Identify which cell holds the provided text, then report its [X, Y] central coordinate. 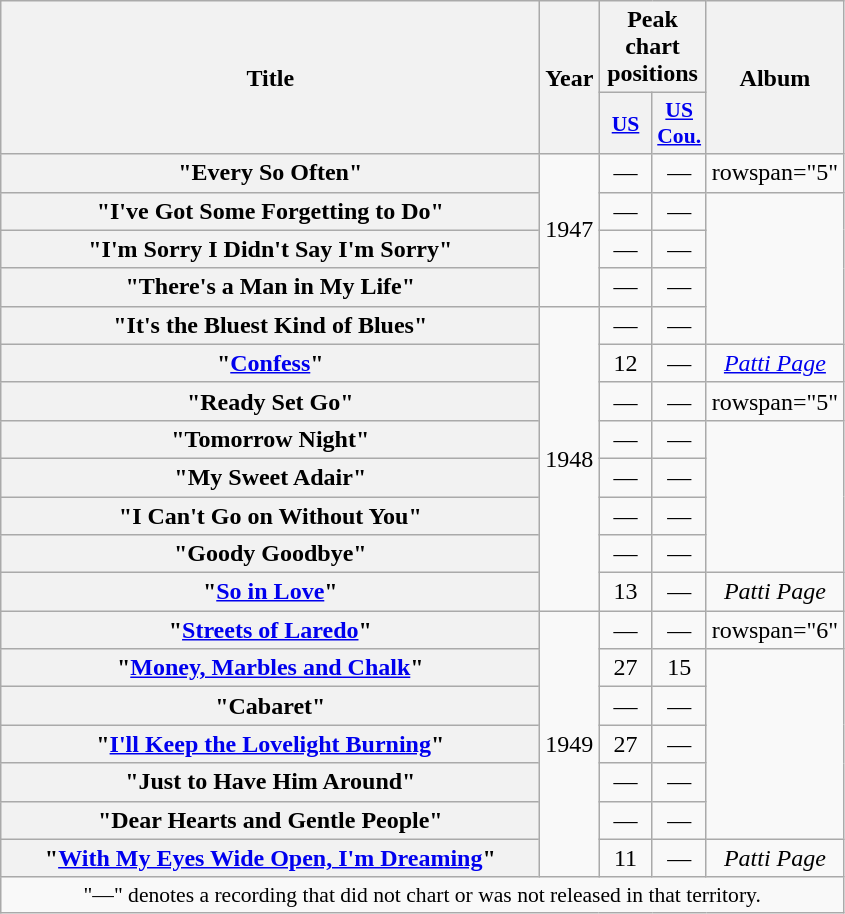
"I'm Sorry I Didn't Say I'm Sorry" [270, 249]
15 [679, 668]
"Tomorrow Night" [270, 439]
"Confess" [270, 363]
Title [270, 78]
Album [775, 78]
US [626, 124]
"Goody Goodbye" [270, 554]
"Just to Have Him Around" [270, 782]
1947 [570, 230]
12 [626, 363]
1948 [570, 458]
1949 [570, 744]
"My Sweet Adair" [270, 477]
Peak chartpositions [652, 47]
"Ready Set Go" [270, 401]
"I'll Keep the Lovelight Burning" [270, 744]
11 [626, 858]
"Every So Often" [270, 173]
"It's the Bluest Kind of Blues" [270, 325]
"I Can't Go on Without You" [270, 515]
rowspan="6" [775, 630]
"So in Love" [270, 592]
"I've Got Some Forgetting to Do" [270, 211]
"Money, Marbles and Chalk" [270, 668]
"Streets of Laredo" [270, 630]
"Cabaret" [270, 706]
USCou. [679, 124]
Year [570, 78]
"There's a Man in My Life" [270, 287]
"—" denotes a recording that did not chart or was not released in that territory. [422, 895]
13 [626, 592]
"With My Eyes Wide Open, I'm Dreaming" [270, 858]
"Dear Hearts and Gentle People" [270, 820]
